Pinpoint the cell where the given text exists, returning its [x, y] midpoint coordinate. 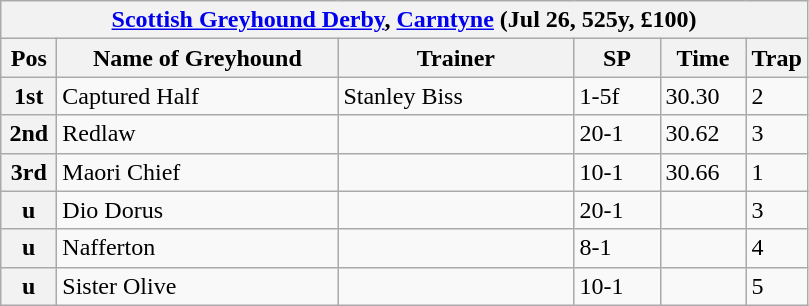
Trap [776, 58]
30.66 [703, 172]
1 [776, 172]
1st [29, 96]
4 [776, 248]
Time [703, 58]
5 [776, 286]
Captured Half [198, 96]
Dio Dorus [198, 210]
Redlaw [198, 134]
2 [776, 96]
Pos [29, 58]
Sister Olive [198, 286]
2nd [29, 134]
Scottish Greyhound Derby, Carntyne (Jul 26, 525y, £100) [404, 20]
8-1 [617, 248]
Stanley Biss [456, 96]
30.30 [703, 96]
Name of Greyhound [198, 58]
SP [617, 58]
1-5f [617, 96]
3rd [29, 172]
Maori Chief [198, 172]
Nafferton [198, 248]
30.62 [703, 134]
Trainer [456, 58]
